From the cell containing the given text, extract its center point as [x, y] coordinate. 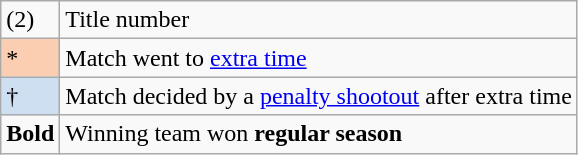
Bold [30, 134]
(2) [30, 20]
Title number [319, 20]
* [30, 58]
Match went to extra time [319, 58]
Winning team won regular season [319, 134]
Match decided by a penalty shootout after extra time [319, 96]
† [30, 96]
